Return (x, y) of the center of cell containing provided text 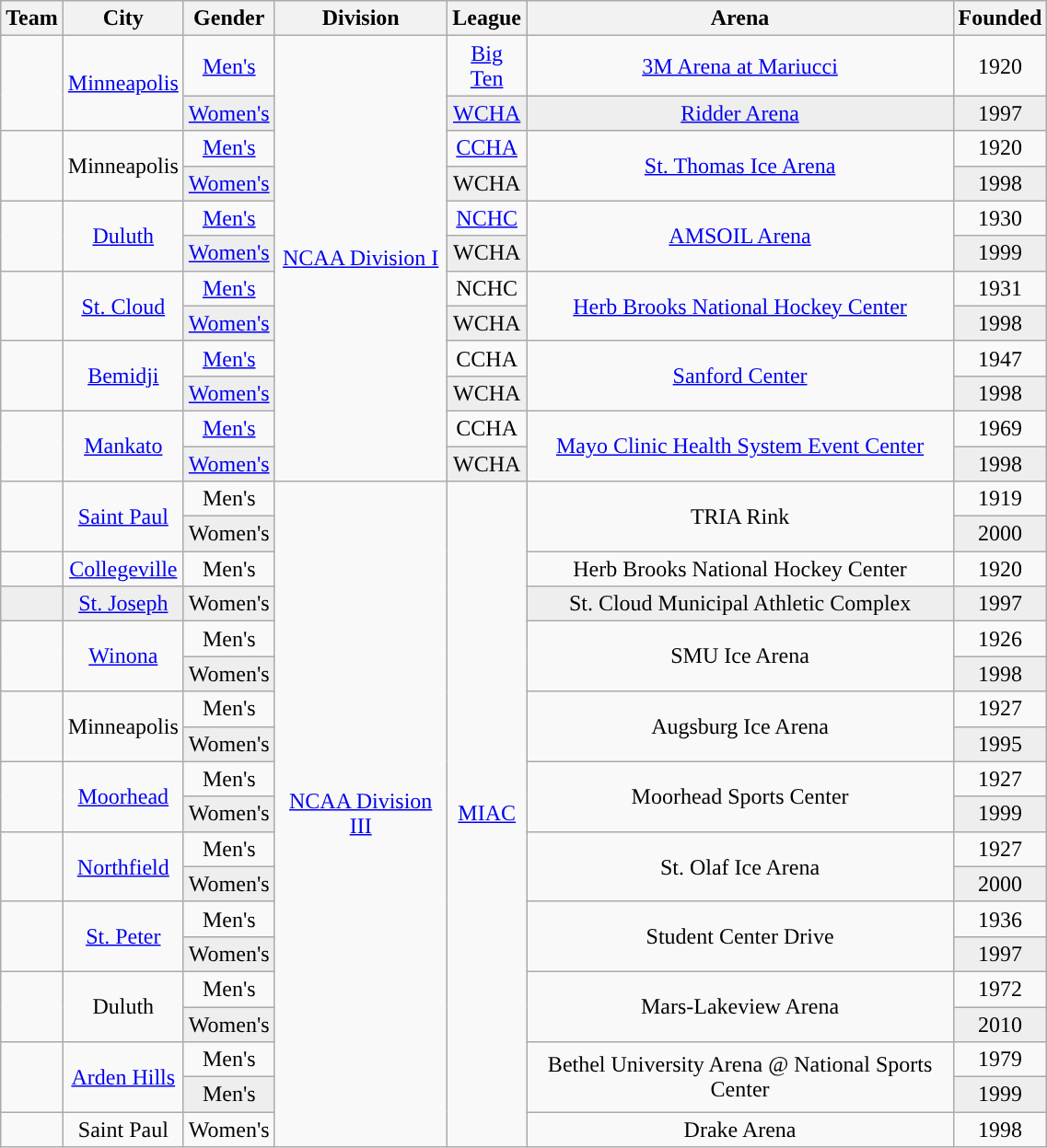
Moorhead Sports Center (740, 796)
AMSOIL Arena (740, 236)
Sanford Center (740, 376)
Winona (123, 656)
1936 (1000, 919)
1947 (1000, 358)
Arena (740, 18)
Bemidji (123, 376)
Arden Hills (123, 1077)
1969 (1000, 428)
1931 (1000, 288)
NCAA Division III (361, 814)
St. Olaf Ice Arena (740, 866)
Founded (1000, 18)
SMU Ice Arena (740, 656)
1995 (1000, 744)
Mayo Clinic Health System Event Center (740, 446)
3M Arena at Mariucci (740, 66)
NCAA Division I (361, 259)
Student Center Drive (740, 936)
City (123, 18)
Northfield (123, 866)
Division (361, 18)
Big Ten (486, 66)
TRIA Rink (740, 516)
Collegeville (123, 569)
League (486, 18)
St. Peter (123, 936)
Ridder Arena (740, 113)
St. Joseph (123, 604)
1919 (1000, 499)
MIAC (486, 814)
Drake Arena (740, 1130)
1979 (1000, 1060)
Team (32, 18)
Gender (228, 18)
Mankato (123, 446)
Augsburg Ice Arena (740, 726)
2010 (1000, 1025)
St. Thomas Ice Arena (740, 166)
St. Cloud (123, 306)
1972 (1000, 989)
1930 (1000, 218)
Mars-Lakeview Arena (740, 1006)
1926 (1000, 639)
St. Cloud Municipal Athletic Complex (740, 604)
Moorhead (123, 796)
Bethel University Arena @ National Sports Center (740, 1077)
